For the text-containing cell, return its midpoint in (x, y) coordinate format. 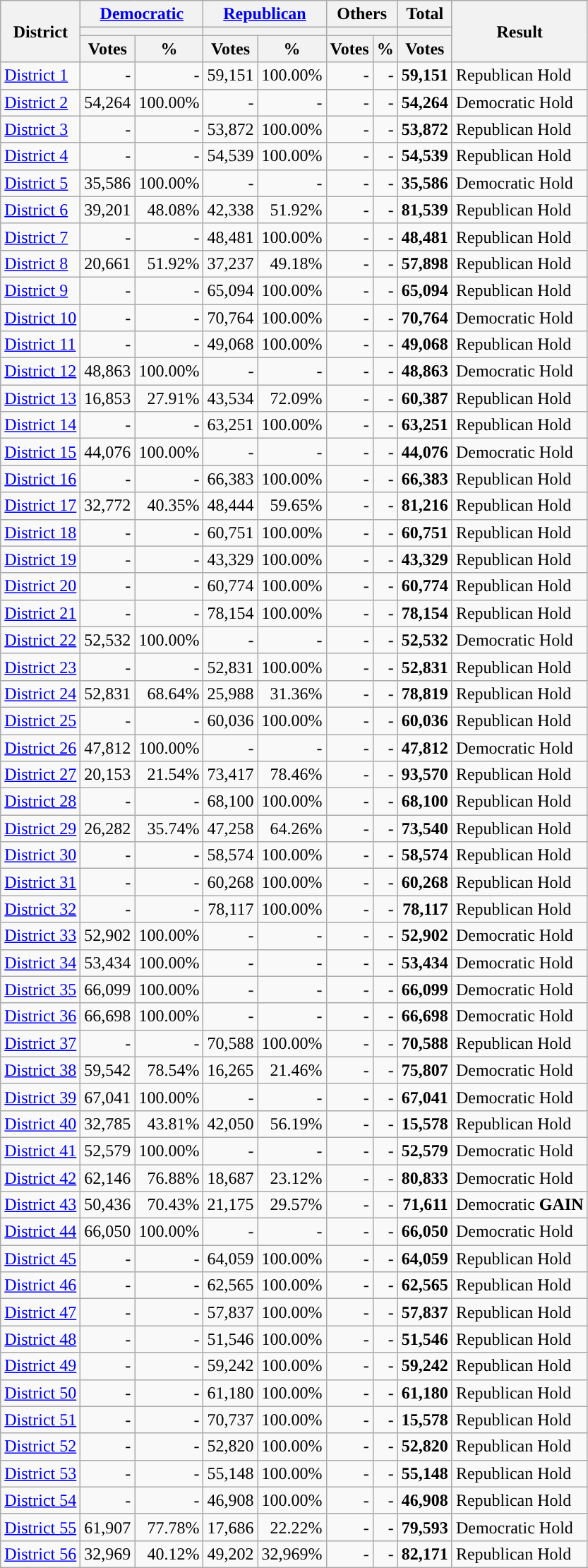
District 34 (41, 963)
Total (425, 14)
16,265 (230, 1070)
31.36% (292, 694)
57,898 (425, 263)
District 17 (41, 506)
District 29 (41, 828)
70,737 (230, 1420)
District 14 (41, 425)
District 7 (41, 237)
District 43 (41, 1205)
22.22% (292, 1527)
76.88% (169, 1177)
District 15 (41, 452)
21.46% (292, 1070)
District 8 (41, 263)
77.78% (169, 1527)
35.74% (169, 828)
16,853 (107, 398)
District 26 (41, 748)
District 35 (41, 990)
District 38 (41, 1070)
18,687 (230, 1177)
50,436 (107, 1205)
Democratic (142, 14)
District 25 (41, 720)
68.64% (169, 694)
49,202 (230, 1554)
61,907 (107, 1527)
District 2 (41, 102)
60,387 (425, 398)
District 6 (41, 210)
21.54% (169, 775)
District 18 (41, 533)
78.46% (292, 775)
Democratic GAIN (520, 1205)
District 30 (41, 855)
21,175 (230, 1205)
80,833 (425, 1177)
District 49 (41, 1366)
District 39 (41, 1097)
40.35% (169, 506)
72.09% (292, 398)
42,050 (230, 1124)
District 36 (41, 1016)
District 54 (41, 1500)
78.54% (169, 1070)
26,282 (107, 828)
70.43% (169, 1205)
District 45 (41, 1259)
32,785 (107, 1124)
73,540 (425, 828)
78,819 (425, 694)
District 42 (41, 1177)
42,338 (230, 210)
District 40 (41, 1124)
District 21 (41, 613)
32,969 (107, 1554)
District 41 (41, 1151)
District 28 (41, 802)
District 20 (41, 586)
20,661 (107, 263)
District 12 (41, 372)
District 24 (41, 694)
17,686 (230, 1527)
District 31 (41, 882)
37,237 (230, 263)
93,570 (425, 775)
32,772 (107, 506)
District 4 (41, 156)
40.12% (169, 1554)
District 47 (41, 1312)
District 44 (41, 1232)
District 27 (41, 775)
District 3 (41, 129)
71,611 (425, 1205)
56.19% (292, 1124)
District 19 (41, 559)
Republican (265, 14)
49.18% (292, 263)
District 52 (41, 1447)
48,444 (230, 506)
81,216 (425, 506)
District 11 (41, 345)
District 46 (41, 1285)
District 23 (41, 667)
District 9 (41, 290)
43.81% (169, 1124)
Others (361, 14)
25,988 (230, 694)
District 10 (41, 317)
82,171 (425, 1554)
73,417 (230, 775)
43,534 (230, 398)
39,201 (107, 210)
District 16 (41, 479)
District 50 (41, 1393)
32,969% (292, 1554)
District (41, 31)
64.26% (292, 828)
75,807 (425, 1070)
District 55 (41, 1527)
District 53 (41, 1473)
29.57% (292, 1205)
District 33 (41, 936)
48.08% (169, 210)
District 48 (41, 1339)
District 51 (41, 1420)
Result (520, 31)
District 22 (41, 640)
47,258 (230, 828)
79,593 (425, 1527)
District 32 (41, 909)
62,146 (107, 1177)
59,542 (107, 1070)
81,539 (425, 210)
27.91% (169, 398)
District 37 (41, 1043)
59.65% (292, 506)
District 56 (41, 1554)
District 13 (41, 398)
20,153 (107, 775)
23.12% (292, 1177)
District 1 (41, 76)
District 5 (41, 183)
